Search for the cell housing the specified text and yield its (x, y) center coordinate. 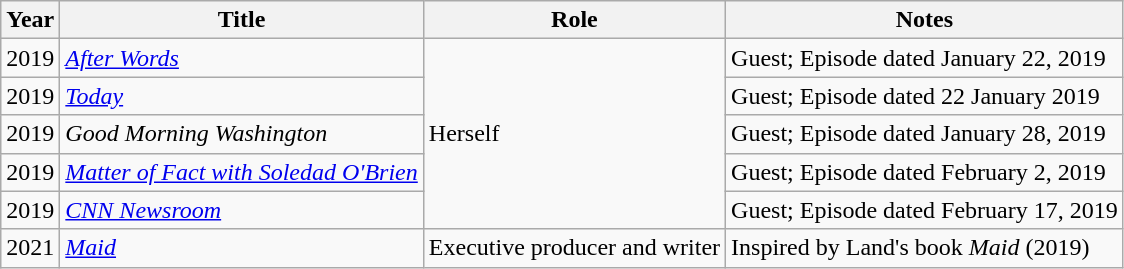
Good Morning Washington (242, 134)
Guest; Episode dated January 22, 2019 (925, 58)
2021 (30, 248)
Today (242, 96)
Maid (242, 248)
Notes (925, 20)
Guest; Episode dated January 28, 2019 (925, 134)
Guest; Episode dated February 17, 2019 (925, 210)
Guest; Episode dated 22 January 2019 (925, 96)
CNN Newsroom (242, 210)
Executive producer and writer (574, 248)
After Words (242, 58)
Year (30, 20)
Inspired by Land's book Maid (2019) (925, 248)
Guest; Episode dated February 2, 2019 (925, 172)
Role (574, 20)
Title (242, 20)
Herself (574, 134)
Matter of Fact with Soledad O'Brien (242, 172)
